Provide the (X, Y) coordinate of the cell's center where the given text is located.  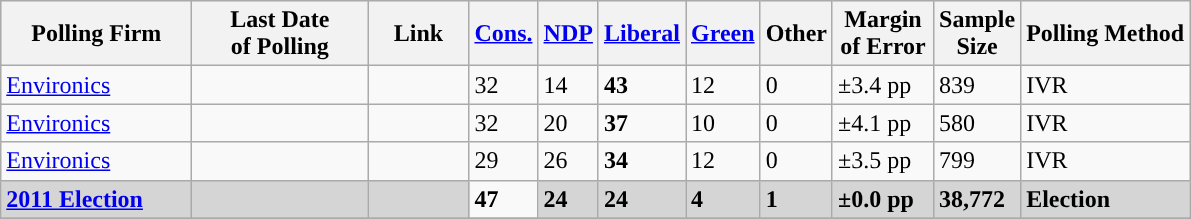
Election (1106, 199)
Other (796, 34)
14 (568, 85)
4 (724, 199)
Green (724, 34)
±3.5 pp (882, 161)
±0.0 pp (882, 199)
±3.4 pp (882, 85)
26 (568, 161)
Polling Method (1106, 34)
43 (642, 85)
Link (418, 34)
47 (504, 199)
799 (978, 161)
580 (978, 123)
2011 Election (96, 199)
NDP (568, 34)
34 (642, 161)
20 (568, 123)
29 (504, 161)
Last Dateof Polling (280, 34)
Polling Firm (96, 34)
10 (724, 123)
Liberal (642, 34)
37 (642, 123)
1 (796, 199)
Marginof Error (882, 34)
38,772 (978, 199)
Cons. (504, 34)
839 (978, 85)
±4.1 pp (882, 123)
SampleSize (978, 34)
